Locate the cell with the specified text and output its (x, y) center coordinate. 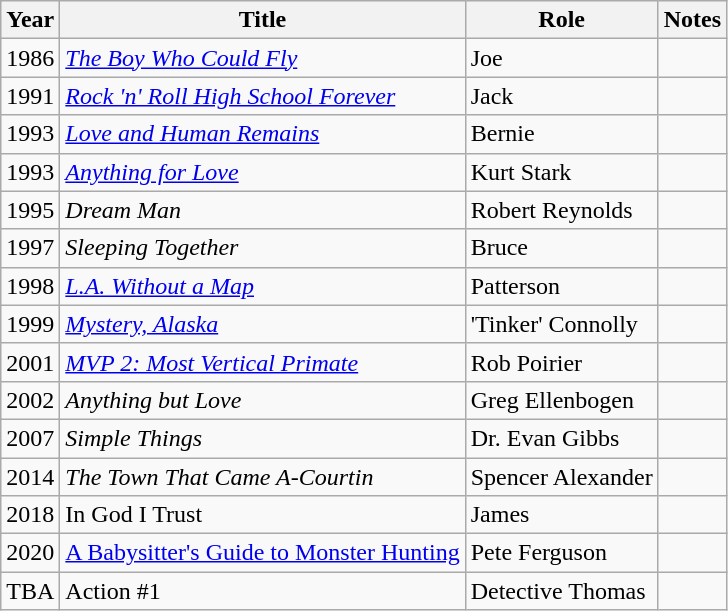
1991 (30, 96)
Notes (692, 20)
1986 (30, 58)
Anything for Love (262, 172)
Jack (562, 96)
1998 (30, 286)
Bruce (562, 248)
Spencer Alexander (562, 477)
Dream Man (262, 210)
Kurt Stark (562, 172)
Pete Ferguson (562, 553)
Role (562, 20)
2018 (30, 515)
Simple Things (262, 438)
Greg Ellenbogen (562, 400)
2020 (30, 553)
1995 (30, 210)
2002 (30, 400)
Bernie (562, 134)
Love and Human Remains (262, 134)
L.A. Without a Map (262, 286)
The Boy Who Could Fly (262, 58)
Title (262, 20)
Mystery, Alaska (262, 324)
Anything but Love (262, 400)
Action #1 (262, 591)
Rob Poirier (562, 362)
'Tinker' Connolly (562, 324)
James (562, 515)
2001 (30, 362)
TBA (30, 591)
Joe (562, 58)
In God I Trust (262, 515)
2014 (30, 477)
Year (30, 20)
Robert Reynolds (562, 210)
A Babysitter's Guide to Monster Hunting (262, 553)
1999 (30, 324)
1997 (30, 248)
MVP 2: Most Vertical Primate (262, 362)
Detective Thomas (562, 591)
Rock 'n' Roll High School Forever (262, 96)
Sleeping Together (262, 248)
The Town That Came A-Courtin (262, 477)
2007 (30, 438)
Dr. Evan Gibbs (562, 438)
Patterson (562, 286)
